Output the [x, y] coordinate of the center of the cell containing the given text.  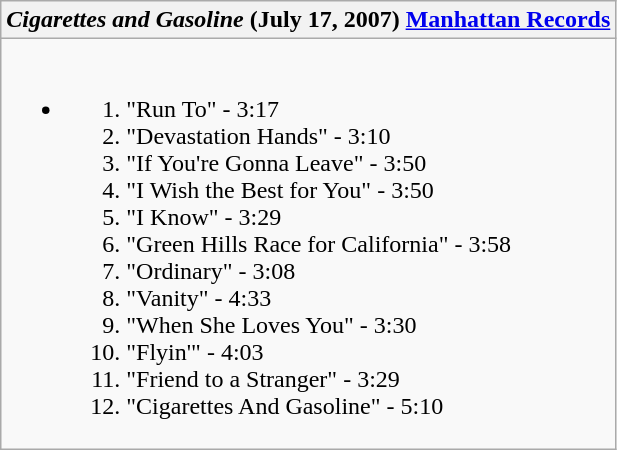
Cigarettes and Gasoline (July 17, 2007) Manhattan Records [308, 20]
